Pinpoint the cell where the given text exists, returning its [x, y] midpoint coordinate. 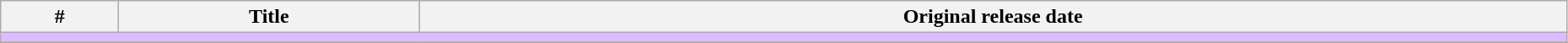
# [60, 17]
Original release date [993, 17]
Title [269, 17]
